Capture the cell that displays the provided text and extract its [x, y] central coordinate. 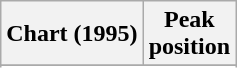
Chart (1995) [72, 34]
Peakposition [189, 34]
